Capture the cell that displays the provided text and extract its (X, Y) central coordinate. 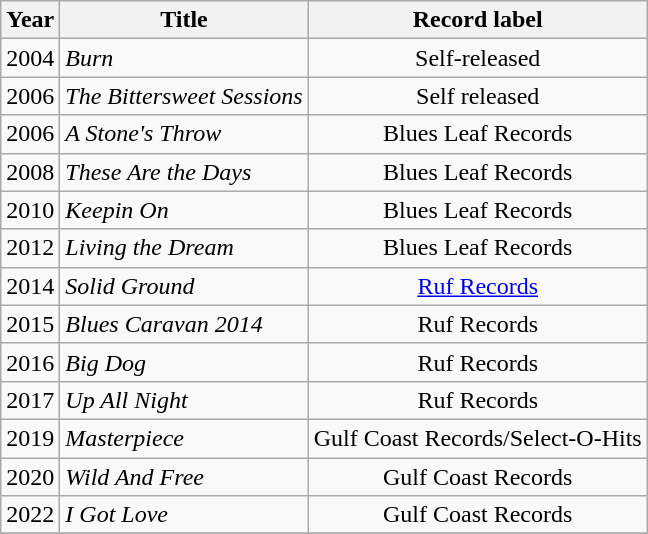
A Stone's Throw (184, 134)
Keepin On (184, 210)
Self-released (478, 58)
2016 (30, 362)
Up All Night (184, 400)
Burn (184, 58)
2012 (30, 248)
Wild And Free (184, 477)
2008 (30, 172)
2020 (30, 477)
2017 (30, 400)
2015 (30, 324)
2010 (30, 210)
Record label (478, 20)
Year (30, 20)
Living the Dream (184, 248)
2019 (30, 438)
Big Dog (184, 362)
2022 (30, 515)
Solid Ground (184, 286)
I Got Love (184, 515)
The Bittersweet Sessions (184, 96)
Gulf Coast Records/Select-O-Hits (478, 438)
Self released (478, 96)
Masterpiece (184, 438)
Title (184, 20)
2014 (30, 286)
2004 (30, 58)
These Are the Days (184, 172)
Blues Caravan 2014 (184, 324)
